Pinpoint the cell where the given text exists, returning its [x, y] midpoint coordinate. 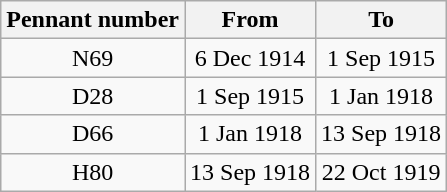
D28 [93, 96]
To [382, 20]
From [250, 20]
N69 [93, 58]
6 Dec 1914 [250, 58]
22 Oct 1919 [382, 172]
Pennant number [93, 20]
D66 [93, 134]
H80 [93, 172]
